Provide the [x, y] coordinate of the cell's center where the given text is located.  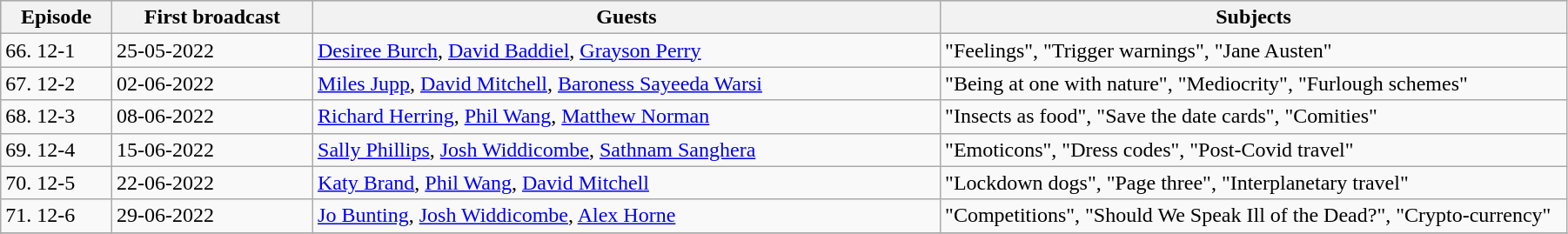
Jo Bunting, Josh Widdicombe, Alex Horne [627, 216]
Sally Phillips, Josh Widdicombe, Sathnam Sanghera [627, 150]
08-06-2022 [212, 117]
02-06-2022 [212, 84]
67. 12-2 [57, 84]
22-06-2022 [212, 183]
Episode [57, 17]
25-05-2022 [212, 50]
First broadcast [212, 17]
Guests [627, 17]
29-06-2022 [212, 216]
Miles Jupp, David Mitchell, Baroness Sayeeda Warsi [627, 84]
Subjects [1254, 17]
71. 12-6 [57, 216]
Desiree Burch, David Baddiel, Grayson Perry [627, 50]
70. 12-5 [57, 183]
"Lockdown dogs", "Page three", "Interplanetary travel" [1254, 183]
Katy Brand, Phil Wang, David Mitchell [627, 183]
"Competitions", "Should We Speak Ill of the Dead?", "Crypto-currency" [1254, 216]
Richard Herring, Phil Wang, Matthew Norman [627, 117]
"Insects as food", "Save the date cards", "Comities" [1254, 117]
"Being at one with nature", "Mediocrity", "Furlough schemes" [1254, 84]
"Emoticons", "Dress codes", "Post-Covid travel" [1254, 150]
66. 12-1 [57, 50]
69. 12-4 [57, 150]
68. 12-3 [57, 117]
15-06-2022 [212, 150]
"Feelings", "Trigger warnings", "Jane Austen" [1254, 50]
